For the text-containing cell, return its midpoint in (X, Y) coordinate format. 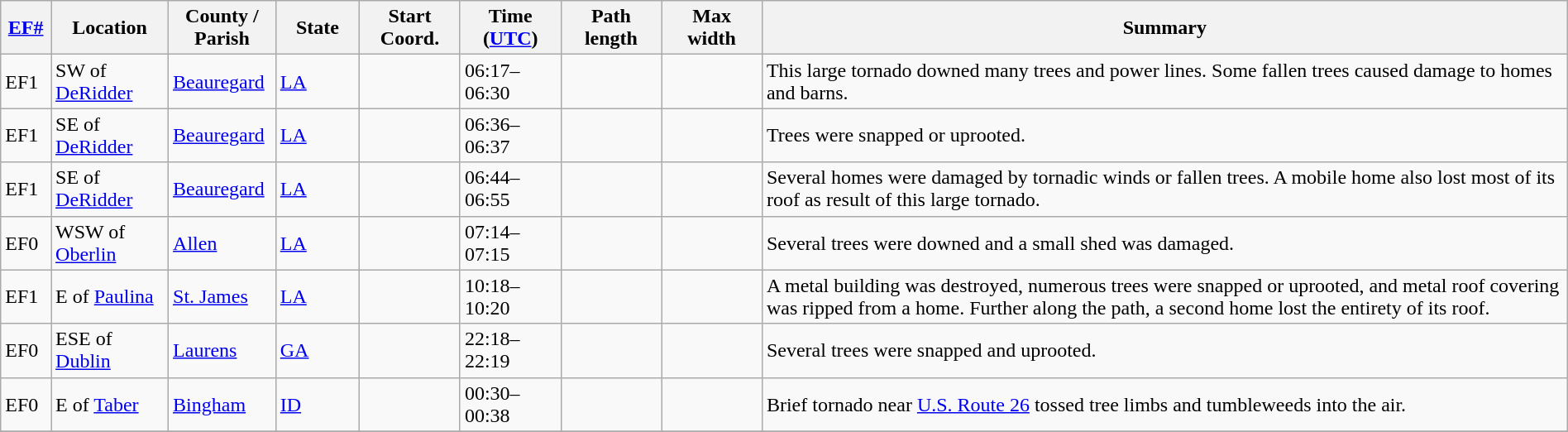
County / Parish (222, 28)
Brief tornado near U.S. Route 26 tossed tree limbs and tumbleweeds into the air. (1164, 404)
Several homes were damaged by tornadic winds or fallen trees. A mobile home also lost most of its roof as result of this large tornado. (1164, 189)
Several trees were downed and a small shed was damaged. (1164, 243)
E of Paulina (110, 296)
Allen (222, 243)
This large tornado downed many trees and power lines. Some fallen trees caused damage to homes and barns. (1164, 81)
07:14–07:15 (510, 243)
Summary (1164, 28)
SW of DeRidder (110, 81)
06:17–06:30 (510, 81)
WSW of Oberlin (110, 243)
Several trees were snapped and uprooted. (1164, 351)
Laurens (222, 351)
State (318, 28)
10:18–10:20 (510, 296)
ID (318, 404)
06:36–06:37 (510, 136)
Location (110, 28)
Time (UTC) (510, 28)
06:44–06:55 (510, 189)
St. James (222, 296)
Trees were snapped or uprooted. (1164, 136)
EF# (26, 28)
00:30–00:38 (510, 404)
GA (318, 351)
Max width (712, 28)
ESE of Dublin (110, 351)
Start Coord. (410, 28)
22:18–22:19 (510, 351)
Bingham (222, 404)
Path length (611, 28)
E of Taber (110, 404)
